From the cell containing the given text, extract its center point as (x, y) coordinate. 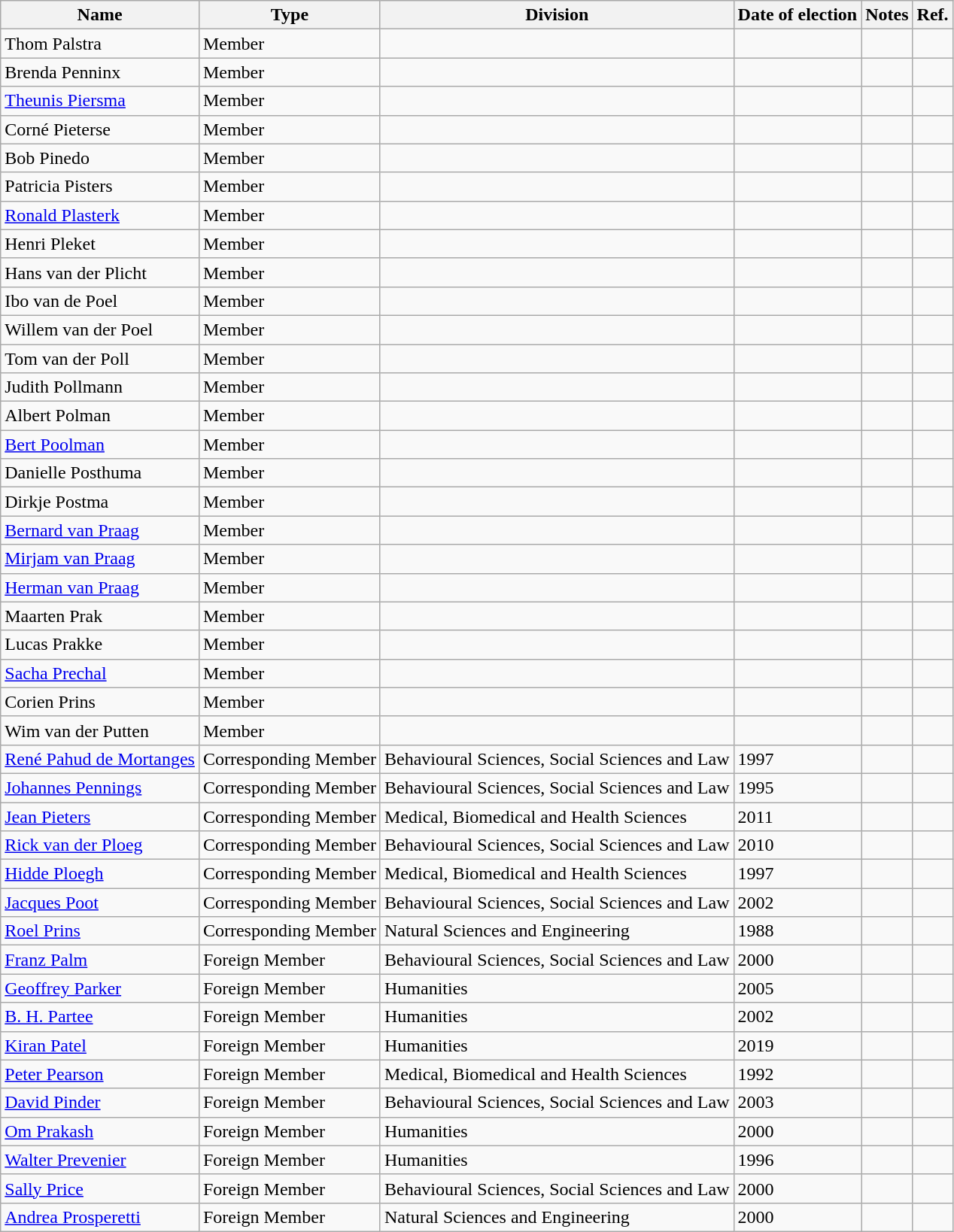
1988 (798, 931)
Type (289, 15)
1992 (798, 1074)
2010 (798, 845)
Mirjam van Praag (100, 559)
Bob Pinedo (100, 158)
1996 (798, 1160)
Corien Prins (100, 702)
Franz Palm (100, 960)
2019 (798, 1045)
Sally Price (100, 1188)
Jean Pieters (100, 816)
Andrea Prosperetti (100, 1217)
B. H. Partee (100, 1017)
Ibo van de Poel (100, 301)
Brenda Penninx (100, 72)
Maarten Prak (100, 616)
Roel Prins (100, 931)
Division (557, 15)
Name (100, 15)
Wim van der Putten (100, 730)
Kiran Patel (100, 1045)
Tom van der Poll (100, 359)
Peter Pearson (100, 1074)
Ref. (933, 15)
Om Prakash (100, 1131)
Sacha Prechal (100, 673)
Jacques Poot (100, 903)
Bert Poolman (100, 445)
Dirkje Postma (100, 502)
1995 (798, 787)
Johannes Pennings (100, 787)
Walter Prevenier (100, 1160)
Lucas Prakke (100, 645)
Corné Pieterse (100, 129)
2005 (798, 988)
Bernard van Praag (100, 530)
Geoffrey Parker (100, 988)
Albert Polman (100, 416)
Notes (887, 15)
David Pinder (100, 1103)
Willem van der Poel (100, 329)
René Pahud de Mortanges (100, 759)
Patricia Pisters (100, 187)
2011 (798, 816)
Hidde Ploegh (100, 874)
Herman van Praag (100, 587)
Theunis Piersma (100, 101)
Hans van der Plicht (100, 272)
Date of election (798, 15)
Rick van der Ploeg (100, 845)
Ronald Plasterk (100, 215)
Thom Palstra (100, 44)
2003 (798, 1103)
Henri Pleket (100, 244)
Danielle Posthuma (100, 473)
Judith Pollmann (100, 387)
